Scan for the cell matching the given text and deliver its [x, y] coordinate at center. 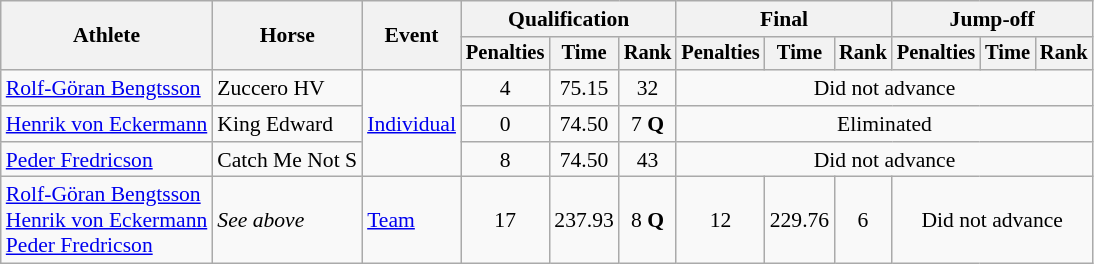
Zuccero HV [287, 88]
7 Q [648, 124]
Catch Me Not S [287, 160]
75.15 [584, 88]
Horse [287, 36]
Event [412, 36]
32 [648, 88]
Rolf-Göran BengtssonHenrik von EckermannPeder Fredricson [107, 220]
Peder Fredricson [107, 160]
Jump-off [992, 19]
43 [648, 160]
8 Q [648, 220]
12 [720, 220]
Henrik von Eckermann [107, 124]
Athlete [107, 36]
4 [505, 88]
See above [287, 220]
King Edward [287, 124]
Rolf-Göran Bengtsson [107, 88]
8 [505, 160]
237.93 [584, 220]
229.76 [800, 220]
Qualification [568, 19]
Team [412, 220]
6 [863, 220]
Individual [412, 124]
Eliminated [884, 124]
17 [505, 220]
Final [784, 19]
0 [505, 124]
